For the text-containing cell, return its midpoint in (x, y) coordinate format. 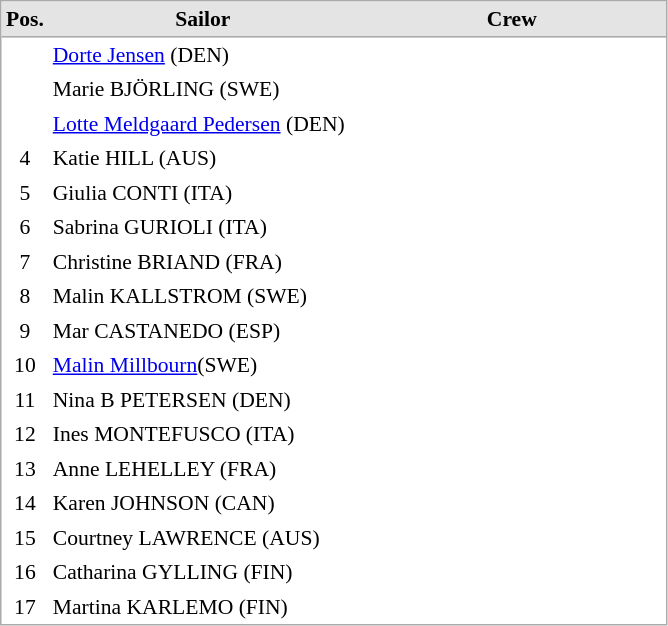
Malin Millbourn(SWE) (202, 365)
8 (26, 296)
Marie BJÖRLING (SWE) (202, 89)
7 (26, 261)
Courtney LAWRENCE (AUS) (202, 537)
17 (26, 607)
Nina B PETERSEN (DEN) (202, 399)
Malin KALLSTROM (SWE) (202, 296)
Karen JOHNSON (CAN) (202, 503)
Sailor (202, 20)
10 (26, 365)
12 (26, 434)
14 (26, 503)
15 (26, 537)
Martina KARLEMO (FIN) (202, 607)
Pos. (26, 20)
11 (26, 399)
Catharina GYLLING (FIN) (202, 572)
6 (26, 227)
Giulia CONTI (ITA) (202, 193)
Crew (512, 20)
Anne LEHELLEY (FRA) (202, 469)
Ines MONTEFUSCO (ITA) (202, 434)
Dorte Jensen (DEN) (202, 55)
Lotte Meldgaard Pedersen (DEN) (202, 123)
4 (26, 158)
5 (26, 193)
9 (26, 331)
13 (26, 469)
Katie HILL (AUS) (202, 158)
Sabrina GURIOLI (ITA) (202, 227)
Mar CASTANEDO (ESP) (202, 331)
16 (26, 572)
Christine BRIAND (FRA) (202, 261)
